Find where the given text appears and provide that cell's center as (X, Y) coordinate. 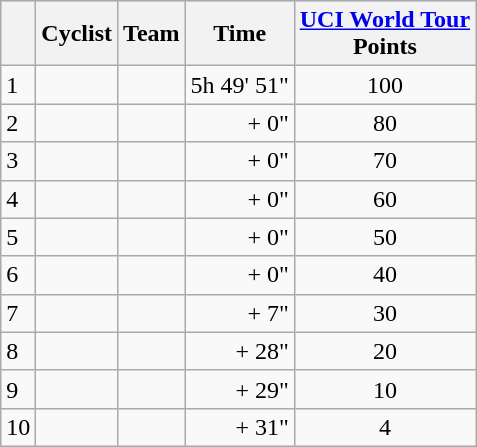
80 (384, 123)
70 (384, 161)
1 (18, 85)
50 (384, 237)
6 (18, 275)
2 (18, 123)
40 (384, 275)
+ 7" (240, 313)
20 (384, 351)
7 (18, 313)
+ 28" (240, 351)
3 (18, 161)
8 (18, 351)
9 (18, 389)
+ 29" (240, 389)
Cyclist (77, 34)
100 (384, 85)
Team (152, 34)
Time (240, 34)
30 (384, 313)
+ 31" (240, 427)
60 (384, 199)
5h 49' 51" (240, 85)
5 (18, 237)
UCI World TourPoints (384, 34)
